Search for the cell housing the specified text and yield its [x, y] center coordinate. 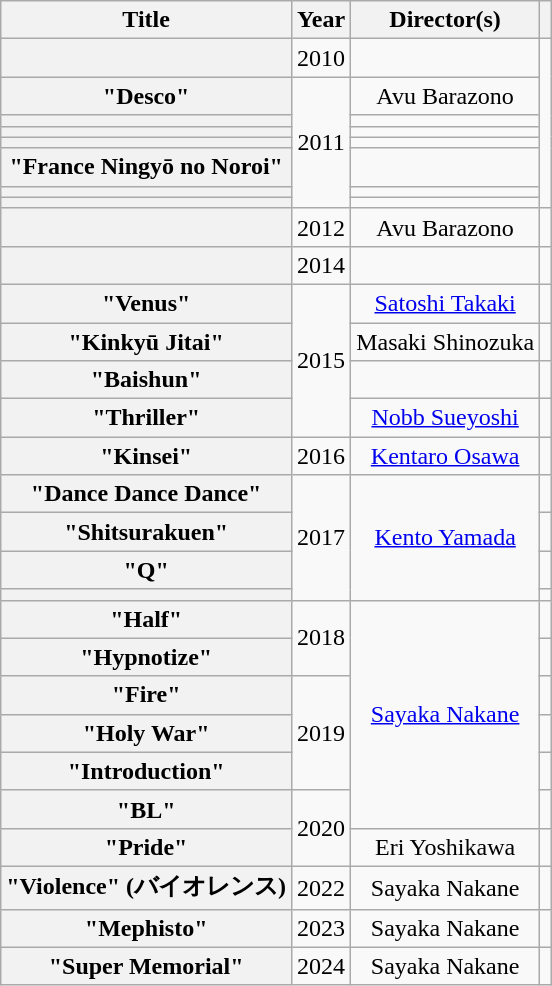
"Holy War" [146, 733]
"Introduction" [146, 771]
"Pride" [146, 847]
"Shitsurakuen" [146, 532]
"Q" [146, 570]
2015 [322, 360]
Masaki Shinozuka [446, 341]
2024 [322, 966]
2018 [322, 638]
"Fire" [146, 695]
"Thriller" [146, 418]
"Mephisto" [146, 928]
Eri Yoshikawa [446, 847]
2014 [322, 265]
2023 [322, 928]
2010 [322, 58]
"Violence" (バイオレンス) [146, 888]
Kentaro Osawa [446, 456]
"Dance Dance Dance" [146, 494]
Director(s) [446, 20]
Nobb Sueyoshi [446, 418]
2019 [322, 733]
2020 [322, 828]
Satoshi Takaki [446, 303]
2022 [322, 888]
"Super Memorial" [146, 966]
2011 [322, 142]
"Baishun" [146, 380]
2016 [322, 456]
Title [146, 20]
"France Ningyō no Noroi" [146, 167]
"Venus" [146, 303]
Kento Yamada [446, 538]
"Hypnotize" [146, 657]
"Desco" [146, 96]
2012 [322, 227]
"BL" [146, 809]
Year [322, 20]
"Half" [146, 619]
"Kinkyū Jitai" [146, 341]
2017 [322, 538]
"Kinsei" [146, 456]
